For the text-containing cell, return its midpoint in [X, Y] coordinate format. 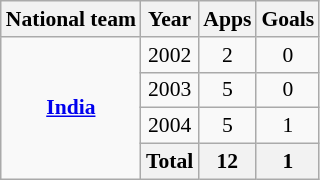
India [71, 108]
Apps [227, 19]
2002 [170, 55]
2003 [170, 90]
Goals [288, 19]
Total [170, 162]
Year [170, 19]
2004 [170, 126]
2 [227, 55]
National team [71, 19]
12 [227, 162]
